From the cell containing the given text, extract its center point as [X, Y] coordinate. 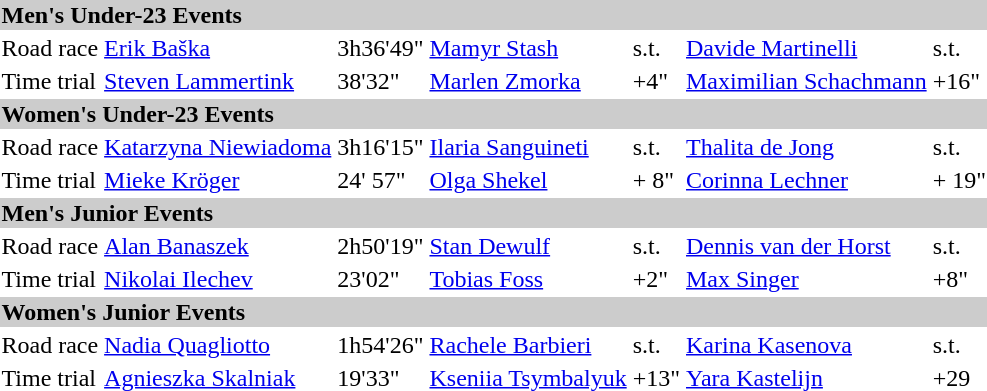
Stan Dewulf [528, 246]
3h36'49" [380, 48]
Women's Junior Events [494, 312]
Nikolai Ilechev [218, 279]
Tobias Foss [528, 279]
+8" [959, 279]
38'32" [380, 81]
Rachele Barbieri [528, 345]
Dennis van der Horst [807, 246]
Men's Under-23 Events [494, 15]
Mieke Kröger [218, 180]
Maximilian Schachmann [807, 81]
Olga Shekel [528, 180]
Women's Under-23 Events [494, 114]
+16" [959, 81]
Nadia Quagliotto [218, 345]
24' 57" [380, 180]
2h50'19" [380, 246]
Men's Junior Events [494, 213]
1h54'26" [380, 345]
+ 8" [656, 180]
Katarzyna Niewiadoma [218, 147]
+4" [656, 81]
Karina Kasenova [807, 345]
3h16'15" [380, 147]
23'02" [380, 279]
Ilaria Sanguineti [528, 147]
+ 19" [959, 180]
Mamyr Stash [528, 48]
Erik Baška [218, 48]
Marlen Zmorka [528, 81]
Steven Lammertink [218, 81]
Alan Banaszek [218, 246]
Corinna Lechner [807, 180]
+2" [656, 279]
Thalita de Jong [807, 147]
Davide Martinelli [807, 48]
Max Singer [807, 279]
